Extract the [x, y] coordinate from the center of the cell holding the provided text.  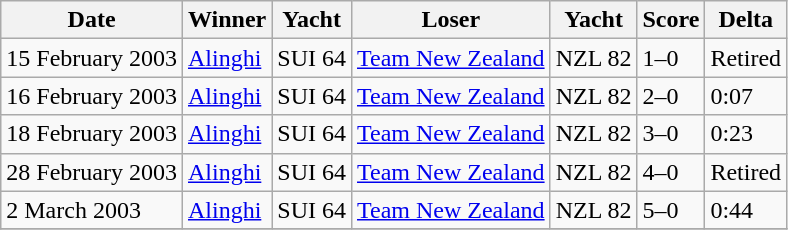
4–0 [671, 172]
2–0 [671, 96]
15 February 2003 [92, 58]
0:07 [746, 96]
3–0 [671, 134]
28 February 2003 [92, 172]
5–0 [671, 210]
0:44 [746, 210]
Score [671, 20]
1–0 [671, 58]
18 February 2003 [92, 134]
2 March 2003 [92, 210]
Date [92, 20]
Winner [226, 20]
Loser [450, 20]
0:23 [746, 134]
Delta [746, 20]
16 February 2003 [92, 96]
